Scan for the cell matching the given text and deliver its (x, y) coordinate at center. 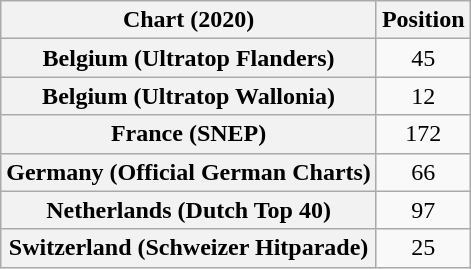
25 (423, 248)
66 (423, 172)
Belgium (Ultratop Flanders) (189, 58)
Switzerland (Schweizer Hitparade) (189, 248)
Netherlands (Dutch Top 40) (189, 210)
France (SNEP) (189, 134)
Position (423, 20)
45 (423, 58)
Germany (Official German Charts) (189, 172)
Belgium (Ultratop Wallonia) (189, 96)
97 (423, 210)
12 (423, 96)
Chart (2020) (189, 20)
172 (423, 134)
